Search for the cell housing the specified text and yield its [x, y] center coordinate. 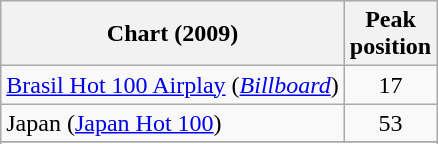
Chart (2009) [173, 34]
Peakposition [390, 34]
Japan (Japan Hot 100) [173, 123]
17 [390, 85]
53 [390, 123]
Brasil Hot 100 Airplay (Billboard) [173, 85]
